Detect which cell encompasses the target text, then output its [X, Y] center coordinate. 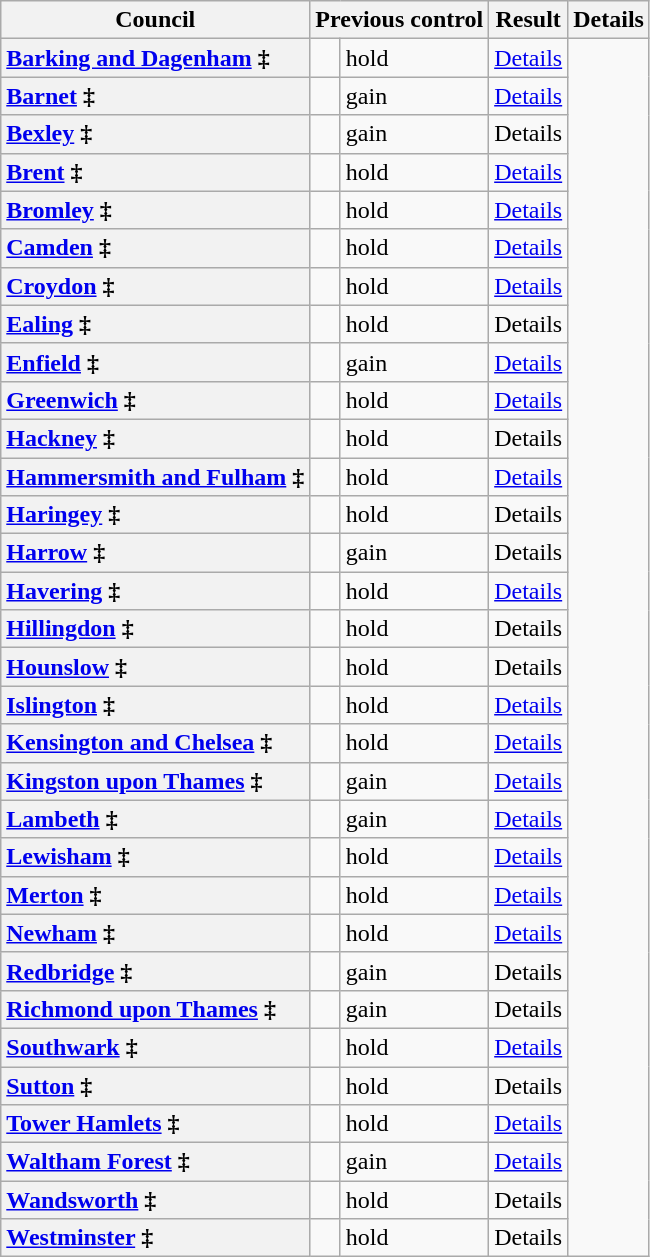
Enfield ‡ [156, 362]
Tower Hamlets ‡ [156, 1124]
Barking and Dagenham ‡ [156, 58]
Newham ‡ [156, 933]
Richmond upon Thames ‡ [156, 1009]
Waltham Forest ‡ [156, 1162]
Barnet ‡ [156, 96]
Greenwich ‡ [156, 400]
Southwark ‡ [156, 1047]
Havering ‡ [156, 591]
Kingston upon Thames ‡ [156, 781]
Redbridge ‡ [156, 971]
Previous control [400, 20]
Westminster ‡ [156, 1238]
Croydon ‡ [156, 286]
Ealing ‡ [156, 324]
Sutton ‡ [156, 1085]
Kensington and Chelsea ‡ [156, 743]
Camden ‡ [156, 248]
Merton ‡ [156, 895]
Bromley ‡ [156, 210]
Hillingdon ‡ [156, 629]
Result [528, 20]
Bexley ‡ [156, 134]
Hammersmith and Fulham ‡ [156, 477]
Islington ‡ [156, 705]
Haringey ‡ [156, 515]
Wandsworth ‡ [156, 1200]
Council [156, 20]
Hackney ‡ [156, 438]
Brent ‡ [156, 172]
Lambeth ‡ [156, 819]
Hounslow ‡ [156, 667]
Harrow ‡ [156, 553]
Lewisham ‡ [156, 857]
